Detect which cell encompasses the target text, then output its (X, Y) center coordinate. 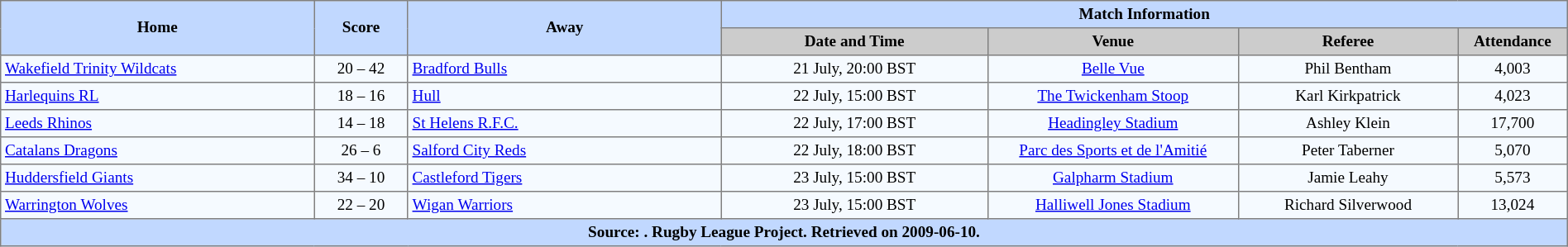
Match Information (1145, 15)
14 – 18 (361, 124)
Away (564, 28)
22 July, 18:00 BST (854, 150)
Headingley Stadium (1113, 124)
Bradford Bulls (564, 69)
Referee (1348, 41)
17,700 (1513, 124)
Source: . Rugby League Project. Retrieved on 2009-06-10. (784, 233)
Karl Kirkpatrick (1348, 96)
St Helens R.F.C. (564, 124)
34 – 10 (361, 178)
Huddersfield Giants (157, 178)
Salford City Reds (564, 150)
Date and Time (854, 41)
21 July, 20:00 BST (854, 69)
Attendance (1513, 41)
Parc des Sports et de l'Amitié (1113, 150)
Score (361, 28)
Harlequins RL (157, 96)
Venue (1113, 41)
26 – 6 (361, 150)
Richard Silverwood (1348, 205)
Leeds Rhinos (157, 124)
Home (157, 28)
20 – 42 (361, 69)
Hull (564, 96)
Catalans Dragons (157, 150)
22 – 20 (361, 205)
13,024 (1513, 205)
Wakefield Trinity Wildcats (157, 69)
5,573 (1513, 178)
Halliwell Jones Stadium (1113, 205)
Peter Taberner (1348, 150)
22 July, 15:00 BST (854, 96)
Galpharm Stadium (1113, 178)
5,070 (1513, 150)
22 July, 17:00 BST (854, 124)
Ashley Klein (1348, 124)
Castleford Tigers (564, 178)
Jamie Leahy (1348, 178)
18 – 16 (361, 96)
The Twickenham Stoop (1113, 96)
Warrington Wolves (157, 205)
4,023 (1513, 96)
Belle Vue (1113, 69)
Phil Bentham (1348, 69)
Wigan Warriors (564, 205)
4,003 (1513, 69)
